From the cell containing the given text, extract its center point as (X, Y) coordinate. 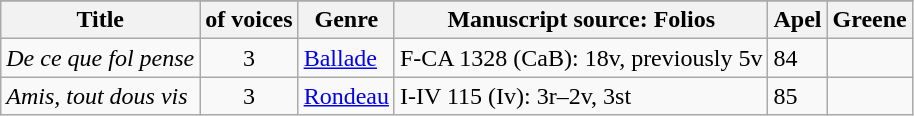
Genre (346, 20)
Rondeau (346, 96)
Ballade (346, 58)
Greene (870, 20)
85 (798, 96)
I-IV 115 (Iv): 3r–2v, 3st (581, 96)
Amis, tout dous vis (100, 96)
of voices (249, 20)
Title (100, 20)
Apel (798, 20)
De ce que fol pense (100, 58)
Manuscript source: Folios (581, 20)
F-CA 1328 (CaB): 18v, previously 5v (581, 58)
84 (798, 58)
